Return the [x, y] coordinate for the center point of the cell that contains the specified text.  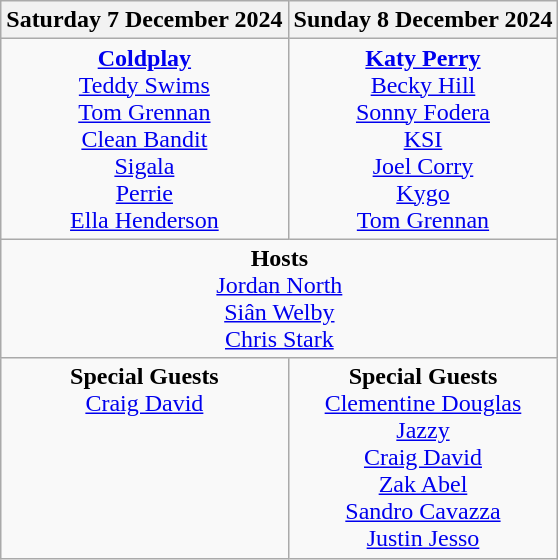
Saturday 7 December 2024 [144, 20]
HostsJordan NorthSiân WelbyChris Stark [280, 298]
Special GuestsClementine DouglasJazzyCraig David Zak AbelSandro CavazzaJustin Jesso [423, 458]
Sunday 8 December 2024 [423, 20]
Katy PerryBecky HillSonny FoderaKSIJoel CorryKygoTom Grennan [423, 139]
Special GuestsCraig David [144, 458]
ColdplayTeddy SwimsTom GrennanClean BanditSigalaPerrieElla Henderson [144, 139]
